Pinpoint the cell where the given text exists, returning its [X, Y] midpoint coordinate. 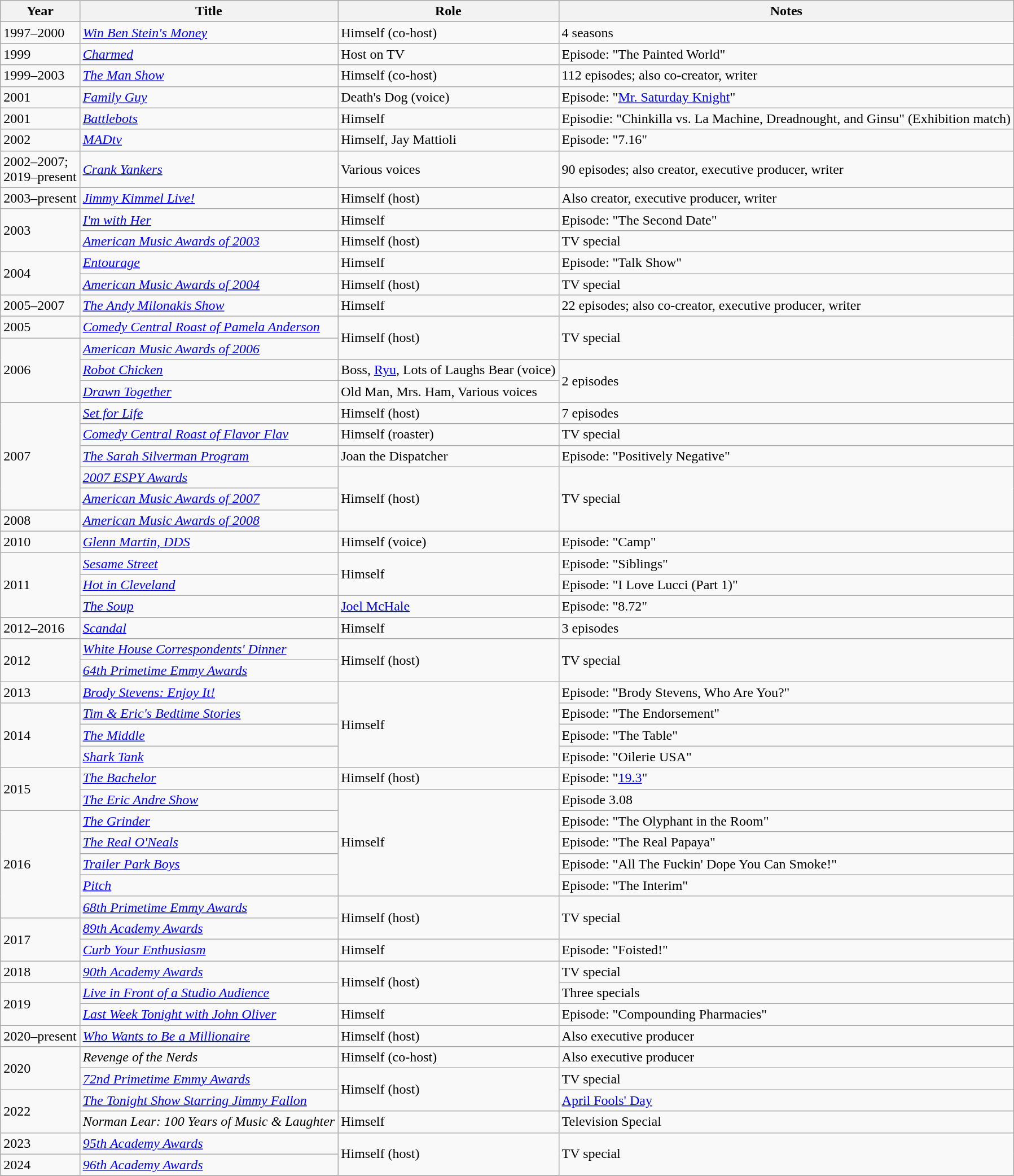
The Eric Andre Show [209, 800]
Himself (voice) [448, 542]
2024 [40, 1165]
Pitch [209, 885]
Episode: "Brody Stevens, Who Are You?" [787, 692]
Episode: "Compounding Pharmacies" [787, 1015]
2023 [40, 1143]
MADtv [209, 140]
64th Primetime Emmy Awards [209, 671]
Shark Tank [209, 757]
2018 [40, 971]
Last Week Tonight with John Oliver [209, 1015]
Drawn Together [209, 392]
2007 ESPY Awards [209, 477]
Episode: "The Olyphant in the Room" [787, 821]
American Music Awards of 2006 [209, 349]
Jimmy Kimmel Live! [209, 198]
Robot Chicken [209, 370]
112 episodes; also co-creator, writer [787, 76]
2008 [40, 520]
2003–present [40, 198]
Role [448, 11]
Old Man, Mrs. Ham, Various voices [448, 392]
Boss, Ryu, Lots of Laughs Bear (voice) [448, 370]
2013 [40, 692]
Episodie: "Chinkilla vs. La Machine, Dreadnought, and Ginsu" (Exhibition match) [787, 119]
Win Ben Stein's Money [209, 33]
The Grinder [209, 821]
Episode 3.08 [787, 800]
The Sarah Silverman Program [209, 456]
Joan the Dispatcher [448, 456]
2011 [40, 585]
American Music Awards of 2004 [209, 284]
Episode: "7.16" [787, 140]
Comedy Central Roast of Flavor Flav [209, 435]
72nd Primetime Emmy Awards [209, 1079]
Brody Stevens: Enjoy It! [209, 692]
Episode: "The Painted World" [787, 54]
2003 [40, 230]
90 episodes; also creator, executive producer, writer [787, 169]
Episode: "I Love Lucci (Part 1)" [787, 585]
2007 [40, 456]
Notes [787, 11]
Episode: "Talk Show" [787, 262]
2012–2016 [40, 628]
Episode: "Camp" [787, 542]
Episode: "The Real Papaya" [787, 842]
2014 [40, 735]
90th Academy Awards [209, 971]
96th Academy Awards [209, 1165]
Death's Dog (voice) [448, 97]
The Soup [209, 606]
2012 [40, 660]
68th Primetime Emmy Awards [209, 907]
2016 [40, 864]
Episode: "Positively Negative" [787, 456]
2020–present [40, 1036]
Himself (roaster) [448, 435]
2005 [40, 327]
The Real O'Neals [209, 842]
2 episodes [787, 381]
The Middle [209, 735]
Title [209, 11]
Himself, Jay Mattioli [448, 140]
Charmed [209, 54]
1999 [40, 54]
Comedy Central Roast of Pamela Anderson [209, 327]
Episode: "The Endorsement" [787, 714]
Episode: "Foisted!" [787, 950]
Live in Front of a Studio Audience [209, 993]
Television Special [787, 1122]
Crank Yankers [209, 169]
Who Wants to Be a Millionaire [209, 1036]
The Andy Milonakis Show [209, 306]
Entourage [209, 262]
Scandal [209, 628]
2004 [40, 273]
Episode: "The Second Date" [787, 220]
1997–2000 [40, 33]
89th Academy Awards [209, 928]
1999–2003 [40, 76]
Trailer Park Boys [209, 864]
I'm with Her [209, 220]
7 episodes [787, 413]
4 seasons [787, 33]
2010 [40, 542]
Norman Lear: 100 Years of Music & Laughter [209, 1122]
Episode: "All The Fuckin' Dope You Can Smoke!" [787, 864]
Tim & Eric's Bedtime Stories [209, 714]
American Music Awards of 2007 [209, 499]
The Bachelor [209, 778]
Various voices [448, 169]
2015 [40, 789]
2022 [40, 1111]
Joel McHale [448, 606]
Hot in Cleveland [209, 585]
Episode: "8.72" [787, 606]
Set for Life [209, 413]
April Fools' Day [787, 1100]
Revenge of the Nerds [209, 1057]
2020 [40, 1068]
The Tonight Show Starring Jimmy Fallon [209, 1100]
2017 [40, 939]
2002–2007; 2019–present [40, 169]
Episode: "Oilerie USA" [787, 757]
Year [40, 11]
Family Guy [209, 97]
Also creator, executive producer, writer [787, 198]
2019 [40, 1004]
Episode: "The Interim" [787, 885]
Episode: "Mr. Saturday Knight" [787, 97]
2005–2007 [40, 306]
American Music Awards of 2003 [209, 241]
Episode: "Siblings" [787, 563]
White House Correspondents' Dinner [209, 650]
95th Academy Awards [209, 1143]
3 episodes [787, 628]
Three specials [787, 993]
Episode: "19.3" [787, 778]
American Music Awards of 2008 [209, 520]
Battlebots [209, 119]
22 episodes; also co-creator, executive producer, writer [787, 306]
Episode: "The Table" [787, 735]
Sesame Street [209, 563]
Host on TV [448, 54]
Curb Your Enthusiasm [209, 950]
The Man Show [209, 76]
2002 [40, 140]
2006 [40, 370]
Glenn Martin, DDS [209, 542]
